Pinpoint the cell where the given text exists, returning its (x, y) midpoint coordinate. 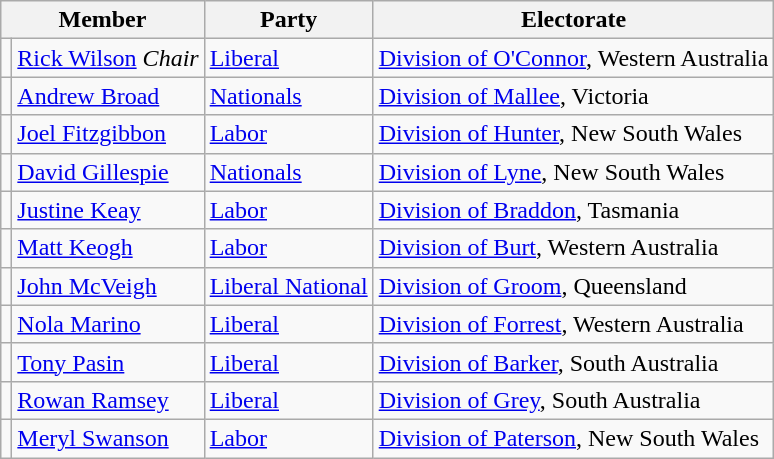
Division of Burt, Western Australia (574, 248)
Electorate (574, 20)
John McVeigh (108, 286)
Tony Pasin (108, 362)
Division of Braddon, Tasmania (574, 210)
Division of Grey, South Australia (574, 400)
Division of Barker, South Australia (574, 362)
Member (102, 20)
Division of Groom, Queensland (574, 286)
Andrew Broad (108, 96)
Matt Keogh (108, 248)
Meryl Swanson (108, 438)
Party (288, 20)
David Gillespie (108, 172)
Joel Fitzgibbon (108, 134)
Rowan Ramsey (108, 400)
Division of Forrest, Western Australia (574, 324)
Liberal National (288, 286)
Division of Mallee, Victoria (574, 96)
Rick Wilson Chair (108, 58)
Division of Paterson, New South Wales (574, 438)
Division of Hunter, New South Wales (574, 134)
Nola Marino (108, 324)
Division of O'Connor, Western Australia (574, 58)
Justine Keay (108, 210)
Division of Lyne, New South Wales (574, 172)
